Search for the cell housing the specified text and yield its [x, y] center coordinate. 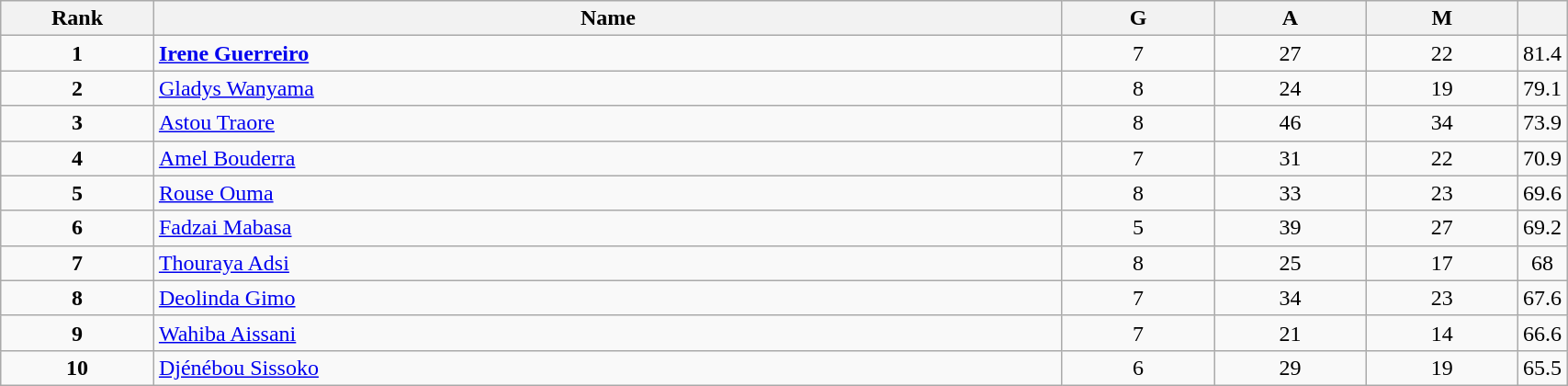
Amel Bouderra [608, 158]
3 [77, 123]
46 [1290, 123]
81.4 [1543, 53]
33 [1290, 193]
M [1442, 18]
17 [1442, 263]
Wahiba Aissani [608, 333]
79.1 [1543, 88]
Astou Traore [608, 123]
Deolinda Gimo [608, 298]
4 [77, 158]
24 [1290, 88]
65.5 [1543, 368]
Rank [77, 18]
Fadzai Mabasa [608, 228]
25 [1290, 263]
1 [77, 53]
Gladys Wanyama [608, 88]
31 [1290, 158]
14 [1442, 333]
G [1137, 18]
Rouse Ouma [608, 193]
68 [1543, 263]
67.6 [1543, 298]
Name [608, 18]
Irene Guerreiro [608, 53]
2 [77, 88]
Djénébou Sissoko [608, 368]
29 [1290, 368]
69.2 [1543, 228]
A [1290, 18]
21 [1290, 333]
Thouraya Adsi [608, 263]
39 [1290, 228]
9 [77, 333]
70.9 [1543, 158]
10 [77, 368]
73.9 [1543, 123]
66.6 [1543, 333]
69.6 [1543, 193]
